For the text-containing cell, return its midpoint in (x, y) coordinate format. 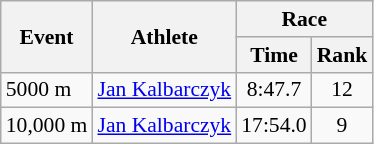
5000 m (47, 90)
9 (342, 126)
17:54.0 (274, 126)
8:47.7 (274, 90)
Race (304, 19)
10,000 m (47, 126)
Rank (342, 55)
Time (274, 55)
12 (342, 90)
Event (47, 36)
Athlete (164, 36)
